For the text-containing cell, return its midpoint in (X, Y) coordinate format. 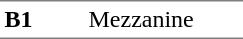
B1 (42, 20)
Mezzanine (164, 20)
